Return the [X, Y] coordinate for the center point of the cell that contains the specified text.  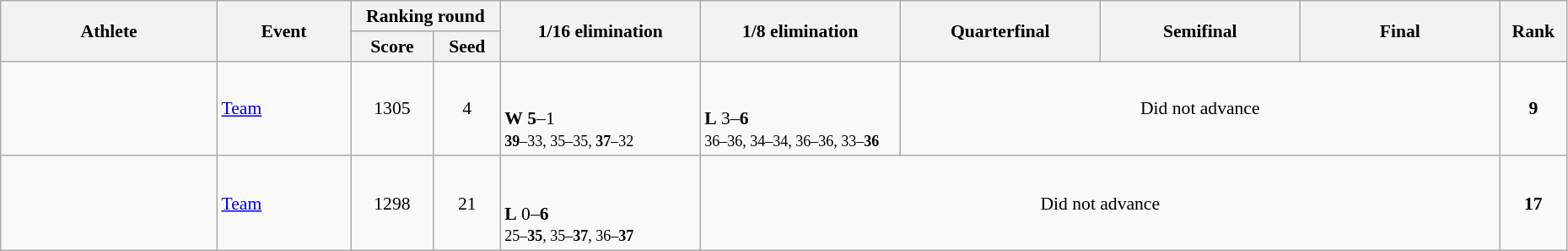
Event [284, 30]
Quarterfinal [1000, 30]
Final [1400, 30]
Rank [1533, 30]
Ranking round [426, 16]
Athlete [110, 30]
Seed [467, 46]
1305 [393, 108]
Semifinal [1199, 30]
21 [467, 204]
1298 [393, 204]
17 [1533, 204]
9 [1533, 108]
W 5–139–33, 35–35, 37–32 [601, 108]
L 0–625–35, 35–37, 36–37 [601, 204]
Score [393, 46]
L 3–636–36, 34–34, 36–36, 33–36 [800, 108]
1/8 elimination [800, 30]
4 [467, 108]
1/16 elimination [601, 30]
